Search for the cell housing the specified text and yield its (x, y) center coordinate. 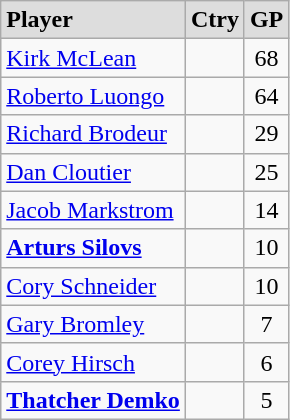
GP (266, 20)
25 (266, 172)
29 (266, 134)
7 (266, 324)
Kirk McLean (94, 58)
Dan Cloutier (94, 172)
Jacob Markstrom (94, 210)
Player (94, 20)
Arturs Silovs (94, 248)
Corey Hirsch (94, 362)
Richard Brodeur (94, 134)
Cory Schneider (94, 286)
14 (266, 210)
Roberto Luongo (94, 96)
Thatcher Demko (94, 400)
64 (266, 96)
Gary Bromley (94, 324)
6 (266, 362)
Ctry (214, 20)
68 (266, 58)
5 (266, 400)
